From the cell containing the given text, extract its center point as [X, Y] coordinate. 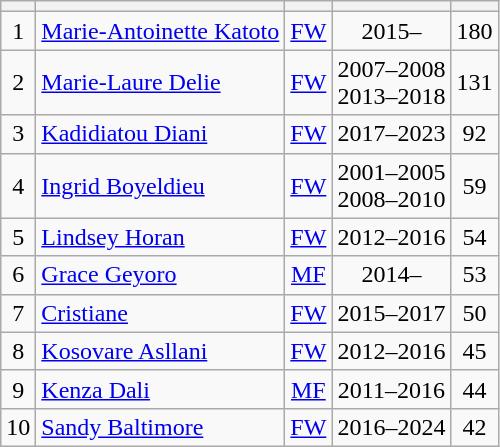
5 [18, 237]
Ingrid Boyeldieu [160, 186]
Marie-Laure Delie [160, 82]
2001–20052008–2010 [392, 186]
Kosovare Asllani [160, 351]
2014– [392, 275]
Cristiane [160, 313]
42 [474, 427]
8 [18, 351]
Sandy Baltimore [160, 427]
180 [474, 31]
6 [18, 275]
2015– [392, 31]
7 [18, 313]
2017–2023 [392, 134]
59 [474, 186]
Kenza Dali [160, 389]
10 [18, 427]
Marie-Antoinette Katoto [160, 31]
45 [474, 351]
54 [474, 237]
9 [18, 389]
1 [18, 31]
2 [18, 82]
4 [18, 186]
Grace Geyoro [160, 275]
Lindsey Horan [160, 237]
131 [474, 82]
50 [474, 313]
92 [474, 134]
2007–20082013–2018 [392, 82]
44 [474, 389]
53 [474, 275]
2011–2016 [392, 389]
2015–2017 [392, 313]
Kadidiatou Diani [160, 134]
3 [18, 134]
2016–2024 [392, 427]
